Pinpoint the cell where the given text exists, returning its (x, y) midpoint coordinate. 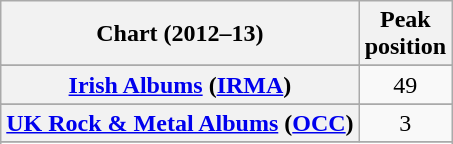
Peakposition (405, 34)
Chart (2012–13) (180, 34)
49 (405, 85)
UK Rock & Metal Albums (OCC) (180, 123)
3 (405, 123)
Irish Albums (IRMA) (180, 85)
